Find where the given text appears and provide that cell's center as (X, Y) coordinate. 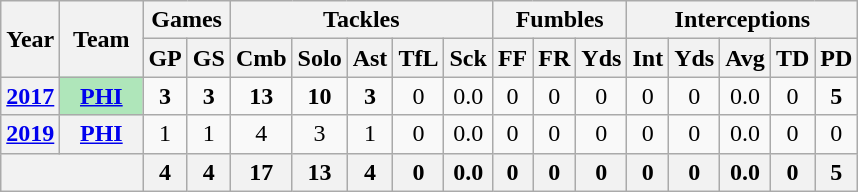
TfL (418, 58)
GS (208, 58)
10 (320, 96)
Avg (746, 58)
Team (102, 39)
2017 (30, 96)
Int (648, 58)
GP (165, 58)
FF (512, 58)
Interceptions (742, 20)
Sck (468, 58)
Solo (320, 58)
Cmb (261, 58)
Fumbles (560, 20)
2019 (30, 134)
TD (792, 58)
Games (186, 20)
PD (836, 58)
Year (30, 39)
Tackles (361, 20)
Ast (370, 58)
FR (554, 58)
17 (261, 172)
